Output the [x, y] coordinate of the center of the cell containing the given text.  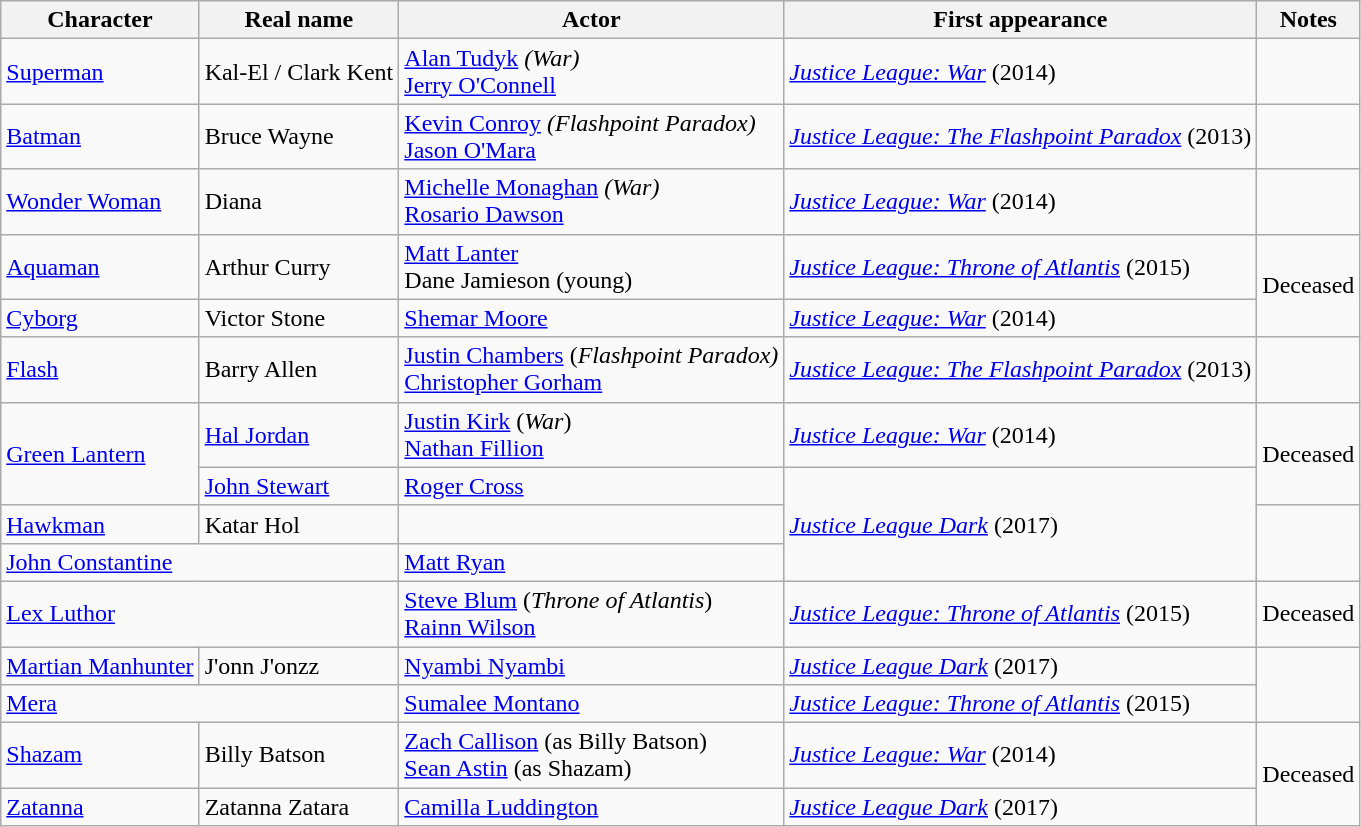
Alan Tudyk (War)Jerry O'Connell [592, 72]
Diana [299, 202]
Justin Kirk (War)Nathan Fillion [592, 434]
John Stewart [299, 486]
Steve Blum (Throne of Atlantis)Rainn Wilson [592, 614]
Justin Chambers (Flashpoint Paradox)Christopher Gorham [592, 370]
Green Lantern [100, 454]
Zatanna [100, 807]
Barry Allen [299, 370]
Wonder Woman [100, 202]
Matt Ryan [592, 562]
Billy Batson [299, 756]
Notes [1308, 20]
Sumalee Montano [592, 704]
Batman [100, 136]
Zach Callison (as Billy Batson)Sean Astin (as Shazam) [592, 756]
First appearance [1020, 20]
Flash [100, 370]
Actor [592, 20]
Aquaman [100, 266]
Victor Stone [299, 318]
Arthur Curry [299, 266]
Nyambi Nyambi [592, 665]
Real name [299, 20]
Kal-El / Clark Kent [299, 72]
Mera [200, 704]
Kevin Conroy (Flashpoint Paradox)Jason O'Mara [592, 136]
Character [100, 20]
Shemar Moore [592, 318]
Cyborg [100, 318]
Matt LanterDane Jamieson (young) [592, 266]
Camilla Luddington [592, 807]
Hawkman [100, 524]
Hal Jordan [299, 434]
J'onn J'onzz [299, 665]
John Constantine [200, 562]
Michelle Monaghan (War)Rosario Dawson [592, 202]
Bruce Wayne [299, 136]
Lex Luthor [200, 614]
Martian Manhunter [100, 665]
Superman [100, 72]
Shazam [100, 756]
Roger Cross [592, 486]
Katar Hol [299, 524]
Zatanna Zatara [299, 807]
